Capture the cell that displays the provided text and extract its (X, Y) central coordinate. 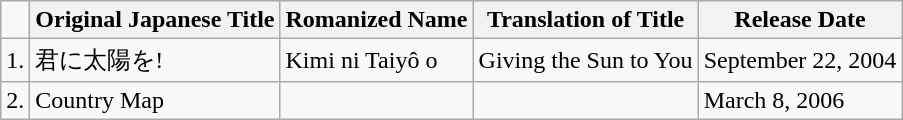
September 22, 2004 (800, 60)
Release Date (800, 20)
Romanized Name (376, 20)
March 8, 2006 (800, 100)
1. (16, 60)
Original Japanese Title (155, 20)
君に太陽を! (155, 60)
2. (16, 100)
Translation of Title (586, 20)
Country Map (155, 100)
Kimi ni Taiyô o (376, 60)
Giving the Sun to You (586, 60)
